Return [x, y] of the center of cell containing provided text 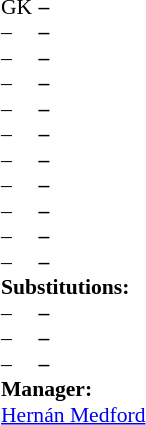
Manager: [73, 389]
Substitutions: [73, 287]
